Return the [x, y] coordinate for the center point of the cell that contains the specified text.  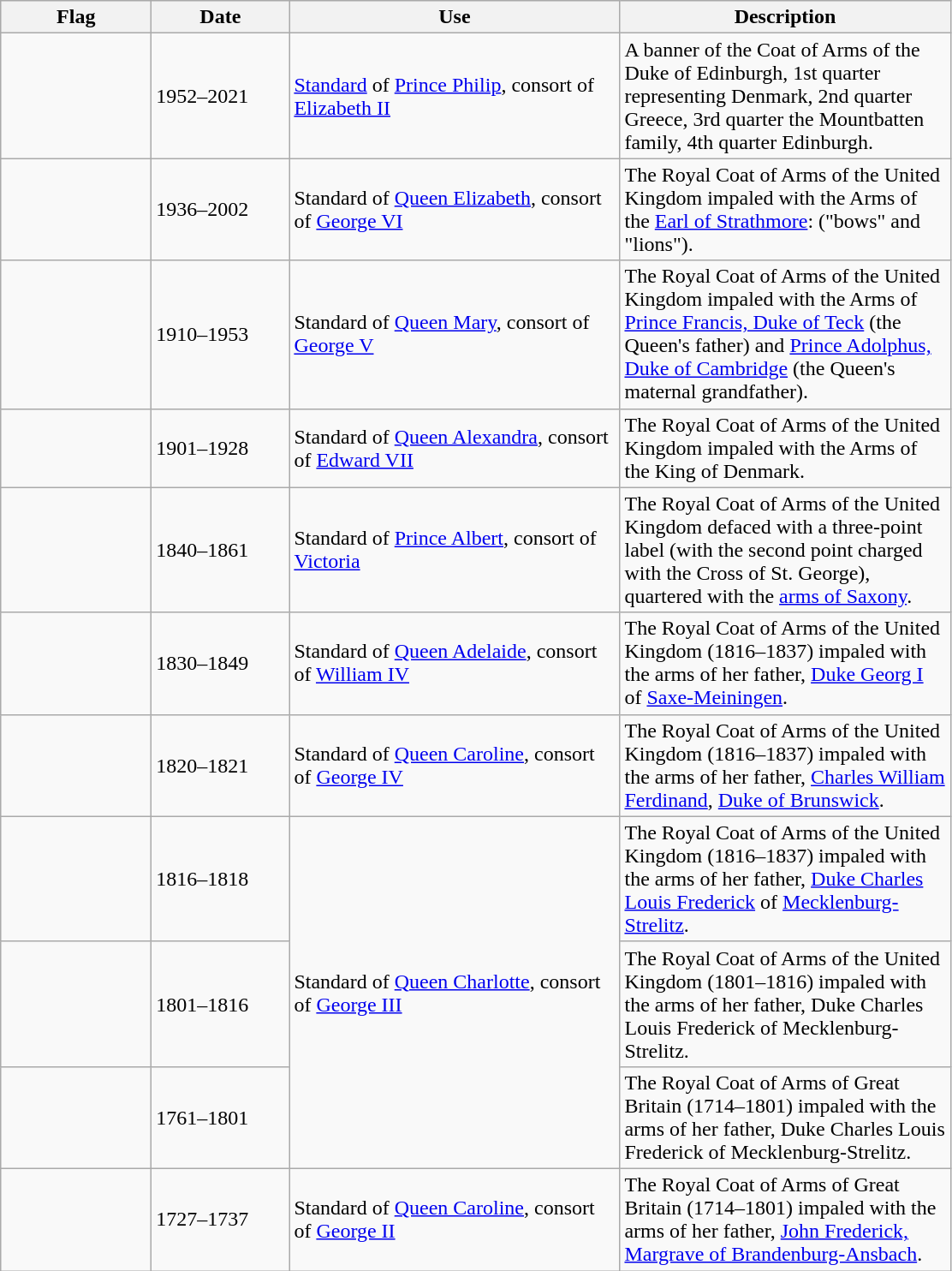
1901–1928 [221, 448]
Standard of Queen Charlotte, consort of George III [455, 992]
1727–1737 [221, 1220]
The Royal Coat of Arms of the United Kingdom impaled with the Arms of the King of Denmark. [785, 448]
Standard of Prince Philip, consort of Elizabeth II [455, 96]
Standard of Queen Caroline, consort of George II [455, 1220]
1910–1953 [221, 334]
Standard of Queen Elizabeth, consort of George VI [455, 209]
Standard of Queen Alexandra, consort of Edward VII [455, 448]
Description [785, 17]
Standard of Queen Mary, consort of George V [455, 334]
1936–2002 [221, 209]
The Royal Coat of Arms of the United Kingdom (1816–1837) impaled with the arms of her father, Charles William Ferdinand, Duke of Brunswick. [785, 766]
Standard of Queen Adelaide, consort of William IV [455, 663]
Date [221, 17]
Use [455, 17]
1840–1861 [221, 550]
The Royal Coat of Arms of the United Kingdom impaled with the Arms of the Earl of Strathmore: ("bows" and "lions"). [785, 209]
1952–2021 [221, 96]
The Royal Coat of Arms of the United Kingdom (1801–1816) impaled with the arms of her father, Duke Charles Louis Frederick of Mecklenburg-Strelitz. [785, 1004]
The Royal Coat of Arms of the United Kingdom (1816–1837) impaled with the arms of her father, Duke Charles Louis Frederick of Mecklenburg-Strelitz. [785, 879]
1801–1816 [221, 1004]
The Royal Coat of Arms of Great Britain (1714–1801) impaled with the arms of her father, John Frederick, Margrave of Brandenburg-Ansbach. [785, 1220]
1761–1801 [221, 1117]
Standard of Prince Albert, consort of Victoria [455, 550]
The Royal Coat of Arms of the United Kingdom (1816–1837) impaled with the arms of her father, Duke Georg I of Saxe-Meiningen. [785, 663]
1816–1818 [221, 879]
Flag [76, 17]
Standard of Queen Caroline, consort of George IV [455, 766]
1820–1821 [221, 766]
1830–1849 [221, 663]
The Royal Coat of Arms of Great Britain (1714–1801) impaled with the arms of her father, Duke Charles Louis Frederick of Mecklenburg-Strelitz. [785, 1117]
